Capture the cell that displays the provided text and extract its [X, Y] central coordinate. 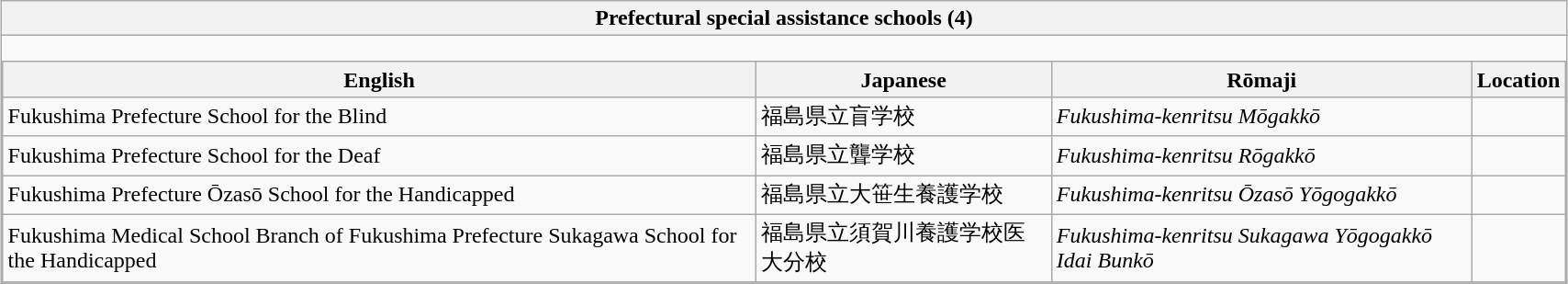
Prefectural special assistance schools (4) [784, 18]
Fukushima Prefecture Ōzasō School for the Handicapped [379, 195]
Fukushima Medical School Branch of Fukushima Prefecture Sukagawa School for the Handicapped [379, 248]
Fukushima-kenritsu Ōzasō Yōgogakkō [1261, 195]
福島県立須賀川養護学校医大分校 [903, 248]
Fukushima Prefecture School for the Blind [379, 116]
Fukushima-kenritsu Mōgakkō [1261, 116]
福島県立盲学校 [903, 116]
福島県立大笹生養護学校 [903, 195]
English [379, 79]
Japanese [903, 79]
Fukushima-kenritsu Rōgakkō [1261, 156]
Fukushima-kenritsu Sukagawa Yōgogakkō Idai Bunkō [1261, 248]
Location [1518, 79]
Rōmaji [1261, 79]
福島県立聾学校 [903, 156]
Fukushima Prefecture School for the Deaf [379, 156]
